Search for the cell housing the specified text and yield its [X, Y] center coordinate. 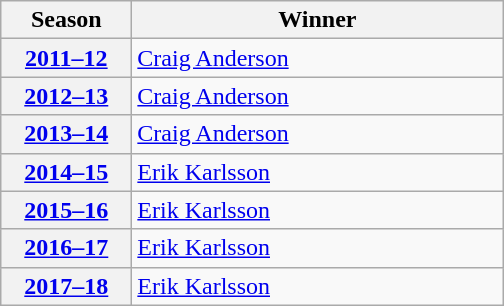
2017–18 [66, 286]
2015–16 [66, 210]
2014–15 [66, 172]
Winner [318, 20]
Season [66, 20]
2011–12 [66, 58]
2013–14 [66, 134]
2012–13 [66, 96]
2016–17 [66, 248]
